Locate the cell with the specified text and output its [x, y] center coordinate. 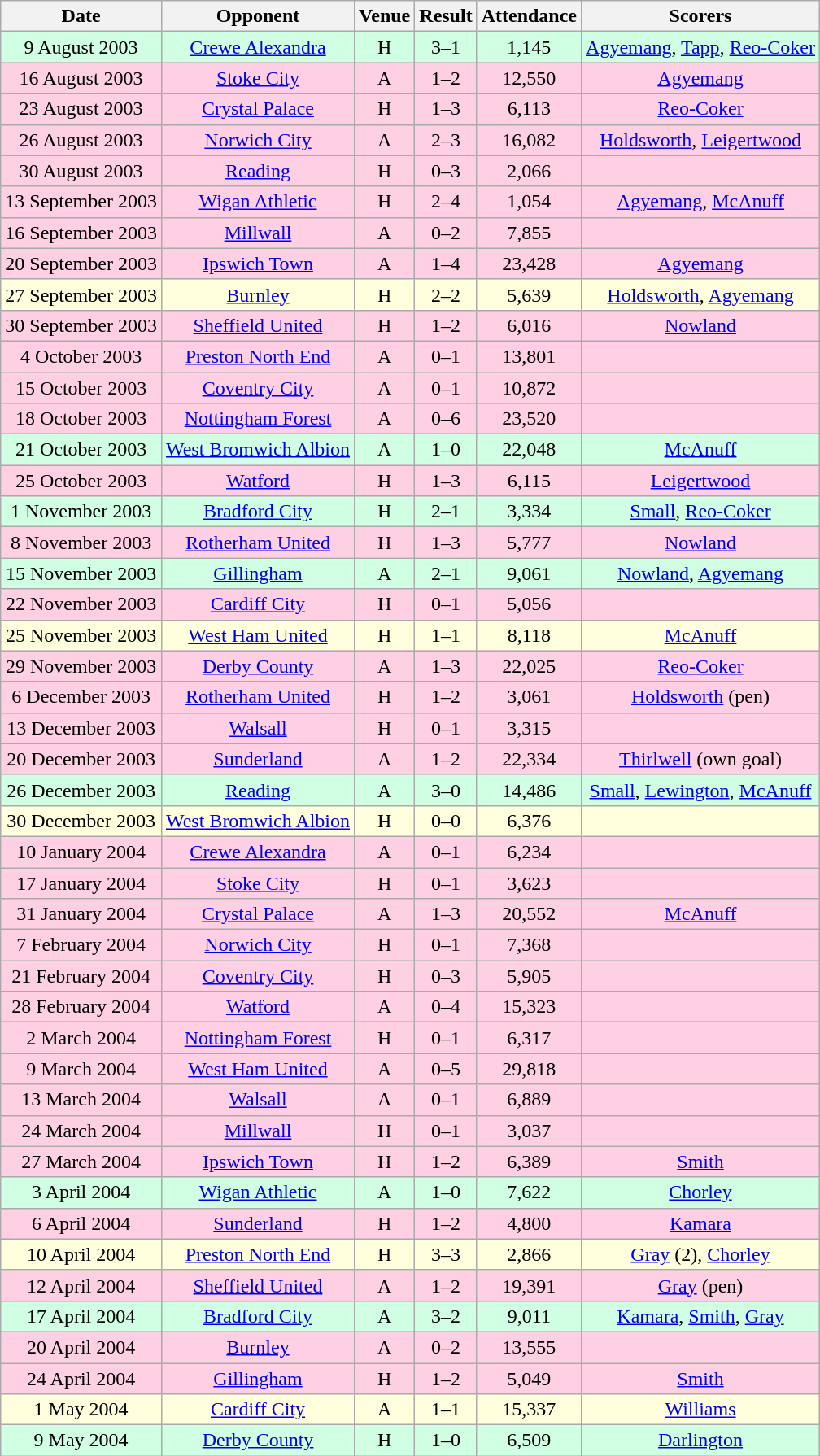
3,061 [529, 697]
15 October 2003 [81, 388]
Gray (2), Chorley [701, 1254]
8,118 [529, 635]
3–2 [446, 1316]
Small, Lewington, McAnuff [701, 790]
13,801 [529, 356]
12 April 2004 [81, 1285]
9,011 [529, 1316]
3–1 [446, 47]
Gray (pen) [701, 1285]
23 August 2003 [81, 109]
6 April 2004 [81, 1223]
2 March 2004 [81, 1038]
3,623 [529, 883]
13 March 2004 [81, 1100]
22,025 [529, 666]
1–4 [446, 264]
3–3 [446, 1254]
7,368 [529, 945]
25 October 2003 [81, 481]
19,391 [529, 1285]
8 November 2003 [81, 543]
9 August 2003 [81, 47]
Venue [385, 16]
6,113 [529, 109]
3–0 [446, 790]
6,509 [529, 1441]
16 August 2003 [81, 78]
17 January 2004 [81, 883]
22,334 [529, 759]
Kamara, Smith, Gray [701, 1316]
6,317 [529, 1038]
4,800 [529, 1223]
4 October 2003 [81, 356]
21 February 2004 [81, 976]
Holdsworth (pen) [701, 697]
Holdsworth, Agyemang [701, 294]
21 October 2003 [81, 450]
17 April 2004 [81, 1316]
Leigertwood [701, 481]
1 May 2004 [81, 1410]
0–4 [446, 1007]
Williams [701, 1410]
7,855 [529, 233]
22 November 2003 [81, 604]
0–0 [446, 821]
5,639 [529, 294]
3 April 2004 [81, 1192]
15 November 2003 [81, 573]
20 April 2004 [81, 1347]
2–3 [446, 140]
14,486 [529, 790]
18 October 2003 [81, 419]
Kamara [701, 1223]
23,520 [529, 419]
5,049 [529, 1379]
Agyemang, Tapp, Reo-Coker [701, 47]
22,048 [529, 450]
28 February 2004 [81, 1007]
27 March 2004 [81, 1162]
Scorers [701, 16]
3,334 [529, 512]
1,054 [529, 202]
7,622 [529, 1192]
Holdsworth, Leigertwood [701, 140]
29 November 2003 [81, 666]
13,555 [529, 1347]
5,777 [529, 543]
1 November 2003 [81, 512]
29,818 [529, 1069]
2–2 [446, 294]
5,056 [529, 604]
2–4 [446, 202]
10 April 2004 [81, 1254]
Nowland, Agyemang [701, 573]
20 September 2003 [81, 264]
Result [446, 16]
9 March 2004 [81, 1069]
16 September 2003 [81, 233]
Chorley [701, 1192]
5,905 [529, 976]
25 November 2003 [81, 635]
6,376 [529, 821]
Opponent [257, 16]
20,552 [529, 914]
6 December 2003 [81, 697]
26 August 2003 [81, 140]
24 April 2004 [81, 1379]
Small, Reo-Coker [701, 512]
6,115 [529, 481]
30 September 2003 [81, 325]
Agyemang, McAnuff [701, 202]
13 September 2003 [81, 202]
10,872 [529, 388]
27 September 2003 [81, 294]
2,066 [529, 171]
15,337 [529, 1410]
9 May 2004 [81, 1441]
Date [81, 16]
2,866 [529, 1254]
6,389 [529, 1162]
1,145 [529, 47]
3,037 [529, 1131]
20 December 2003 [81, 759]
0–5 [446, 1069]
23,428 [529, 264]
12,550 [529, 78]
30 December 2003 [81, 821]
6,016 [529, 325]
13 December 2003 [81, 728]
0–6 [446, 419]
10 January 2004 [81, 852]
15,323 [529, 1007]
Thirlwell (own goal) [701, 759]
Darlington [701, 1441]
31 January 2004 [81, 914]
9,061 [529, 573]
16,082 [529, 140]
Attendance [529, 16]
6,889 [529, 1100]
26 December 2003 [81, 790]
6,234 [529, 852]
3,315 [529, 728]
7 February 2004 [81, 945]
24 March 2004 [81, 1131]
30 August 2003 [81, 171]
